Identify which cell holds the provided text, then report its (X, Y) central coordinate. 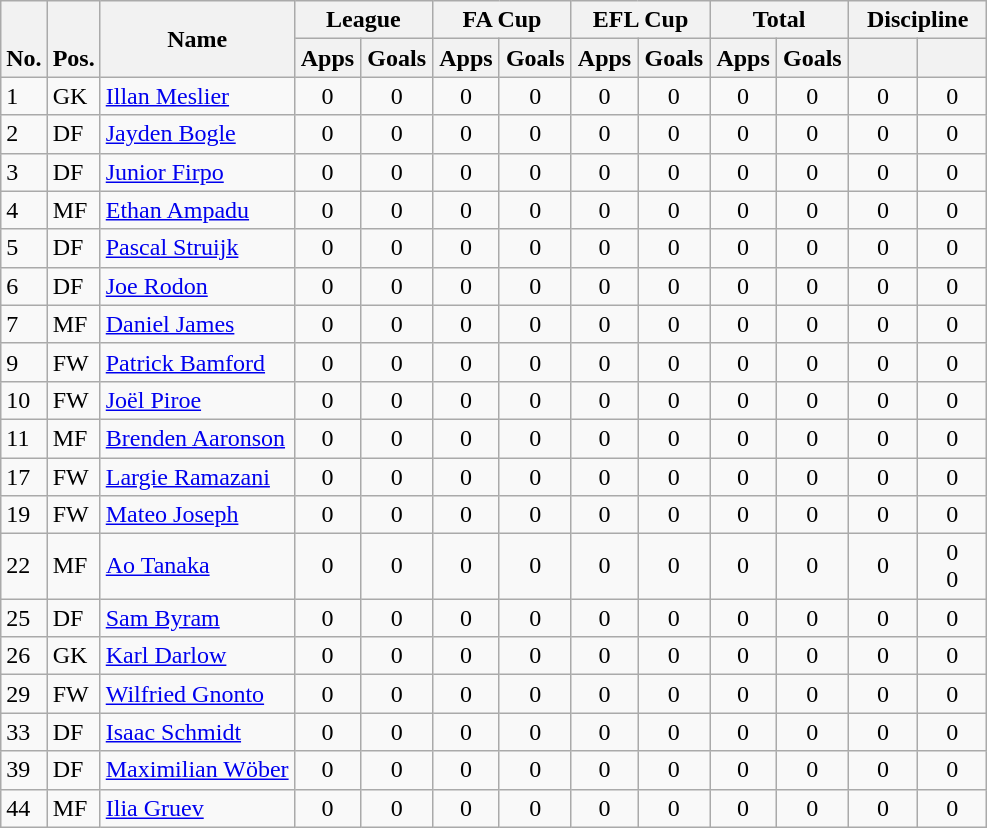
33 (24, 732)
Ethan Ampadu (197, 210)
Brenden Aaronson (197, 438)
29 (24, 694)
EFL Cup (640, 20)
Ilia Gruev (197, 808)
Patrick Bamford (197, 362)
10 (24, 400)
2 (24, 134)
22 (24, 566)
Maximilian Wöber (197, 770)
1 (24, 96)
Illan Meslier (197, 96)
4 (24, 210)
League (364, 20)
Junior Firpo (197, 172)
3 (24, 172)
No. (24, 39)
Pascal Struijk (197, 248)
6 (24, 286)
19 (24, 515)
Isaac Schmidt (197, 732)
Joe Rodon (197, 286)
26 (24, 656)
25 (24, 618)
Joël Piroe (197, 400)
5 (24, 248)
Name (197, 39)
11 (24, 438)
Total (780, 20)
Discipline (918, 20)
Daniel James (197, 324)
7 (24, 324)
Largie Ramazani (197, 477)
Mateo Joseph (197, 515)
00 (952, 566)
9 (24, 362)
Sam Byram (197, 618)
FA Cup (502, 20)
Karl Darlow (197, 656)
39 (24, 770)
Jayden Bogle (197, 134)
44 (24, 808)
Wilfried Gnonto (197, 694)
Ao Tanaka (197, 566)
Pos. (74, 39)
17 (24, 477)
